Pinpoint the cell where the given text exists, returning its (X, Y) midpoint coordinate. 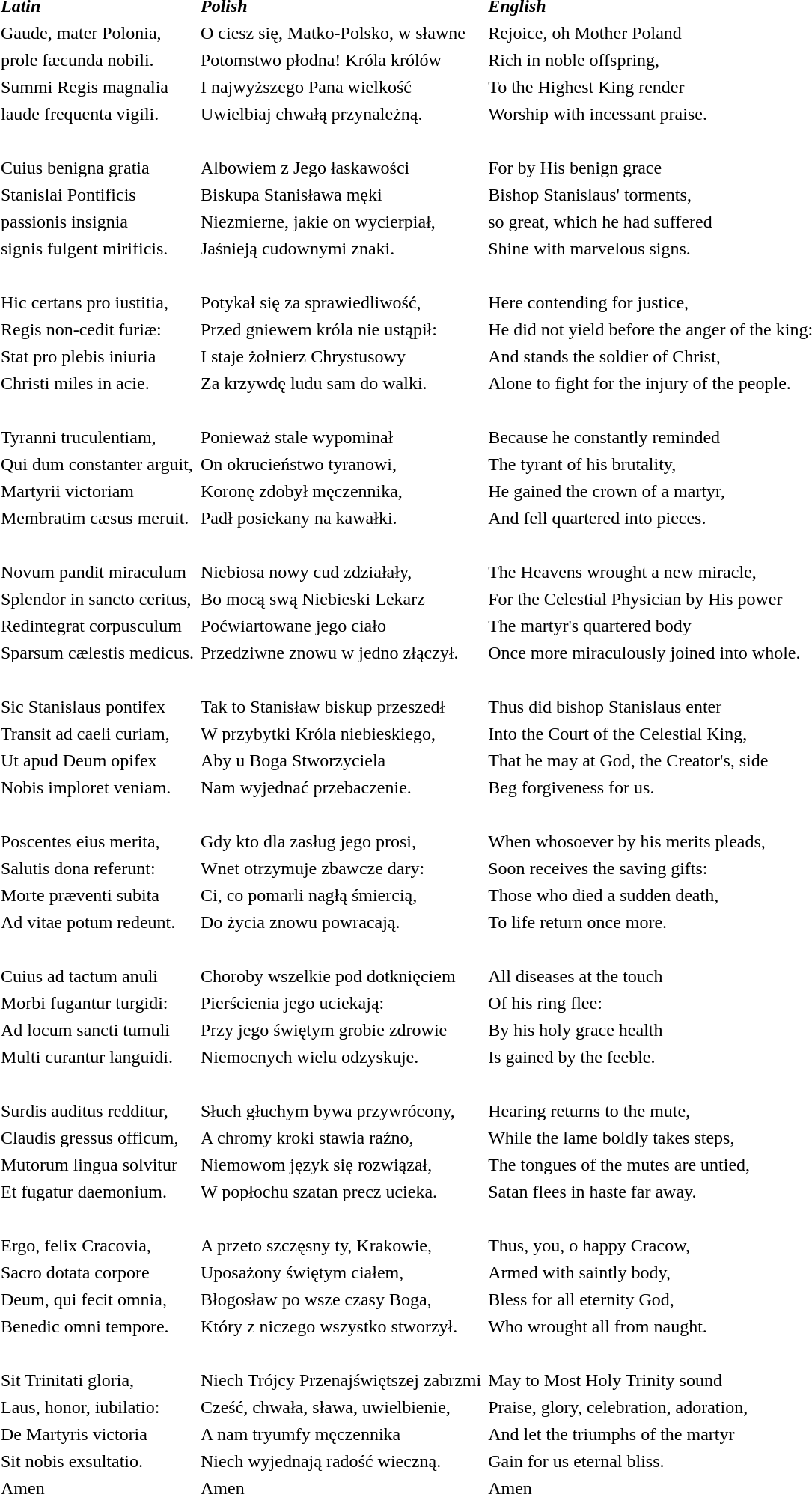
Który z niczego wszystko stworzył. (341, 1326)
Tak to Stanisław biskup przeszedł (341, 707)
Błogosław po wsze czasy Boga, (341, 1299)
W popłochu szatan precz ucieka. (341, 1192)
Przy jego świętym grobie zdrowie (341, 1030)
Wnet otrzymuje zbawcze dary: (341, 868)
Pierścienia jego uciekają: (341, 1003)
Do życia znowu powracają. (341, 922)
A przeto szczęsny ty, Krakowie, (341, 1245)
A nam tryumfy męczennika (341, 1434)
Niemowom język się rozwiązał, (341, 1165)
Jaśnieją cudownymi znaki. (341, 249)
Niezmierne, jakie on wycierpiał, (341, 222)
Aby u Boga Stworzyciela (341, 760)
W przybytki Króla niebieskiego, (341, 734)
Nam wyjednać przebaczenie. (341, 787)
Słuch głuchym bywa przywrócony, (341, 1111)
Przedziwne znowu w jedno złączył. (341, 653)
Koronę zdobył męczennika, (341, 491)
Niemocnych wielu odzyskuje. (341, 1057)
Ci, co pomarli nagłą śmiercią, (341, 895)
Niech Trójcy Przenajświętszej zabrzmi (341, 1380)
Niebiosa nowy cud zdziałały, (341, 572)
Niech wyjednają radość wieczną. (341, 1461)
Przed gniewem króla nie ustąpił: (341, 329)
Uposażony świętym ciałem, (341, 1272)
Za krzywdę ludu sam do walki. (341, 383)
Cześć, chwała, sława, uwielbienie, (341, 1407)
Poćwiartowane jego ciało (341, 626)
Potykał się za sprawiedliwość, (341, 302)
Bo mocą swą Niebieski Lekarz (341, 599)
On okrucieństwo tyranowi, (341, 464)
Ponieważ stale wypominał (341, 437)
Biskupa Stanisława męki (341, 195)
I najwyższego Pana wielkość (341, 87)
Uwielbiaj chwałą przynależną. (341, 114)
Choroby wszelkie pod dotknięciem (341, 976)
Gdy kto dla zasług jego prosi, (341, 841)
I staje żołnierz Chrystusowy (341, 356)
A chromy kroki stawia raźno, (341, 1138)
O ciesz się, Matko-Polsko, w sławne (341, 33)
Potomstwo płodna! Króla królów (341, 60)
Padł posiekany na kawałki. (341, 518)
Albowiem z Jego łaskawości (341, 168)
